Scan for the cell matching the given text and deliver its [x, y] coordinate at center. 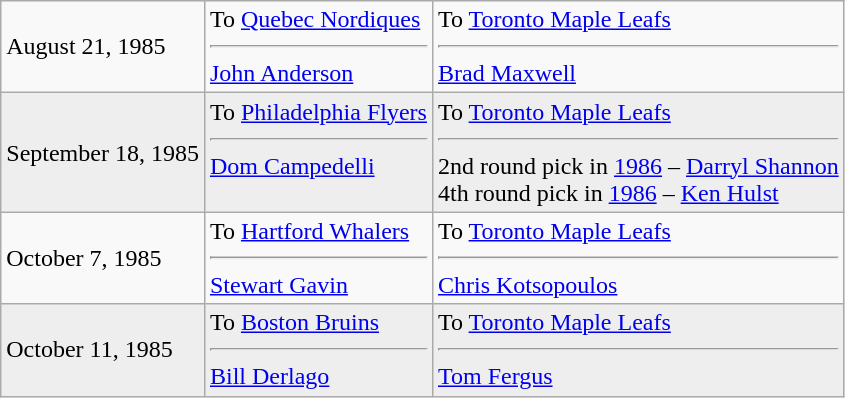
October 11, 1985 [103, 350]
To Philadelphia FlyersDom Campedelli [318, 152]
August 21, 1985 [103, 47]
To Toronto Maple Leafs2nd round pick in 1986 – Darryl Shannon 4th round pick in 1986 – Ken Hulst [638, 152]
To Toronto Maple LeafsBrad Maxwell [638, 47]
September 18, 1985 [103, 152]
To Toronto Maple LeafsTom Fergus [638, 350]
To Quebec NordiquesJohn Anderson [318, 47]
To Toronto Maple LeafsChris Kotsopoulos [638, 258]
To Boston BruinsBill Derlago [318, 350]
To Hartford WhalersStewart Gavin [318, 258]
October 7, 1985 [103, 258]
